Pinpoint the cell where the given text exists, returning its (X, Y) midpoint coordinate. 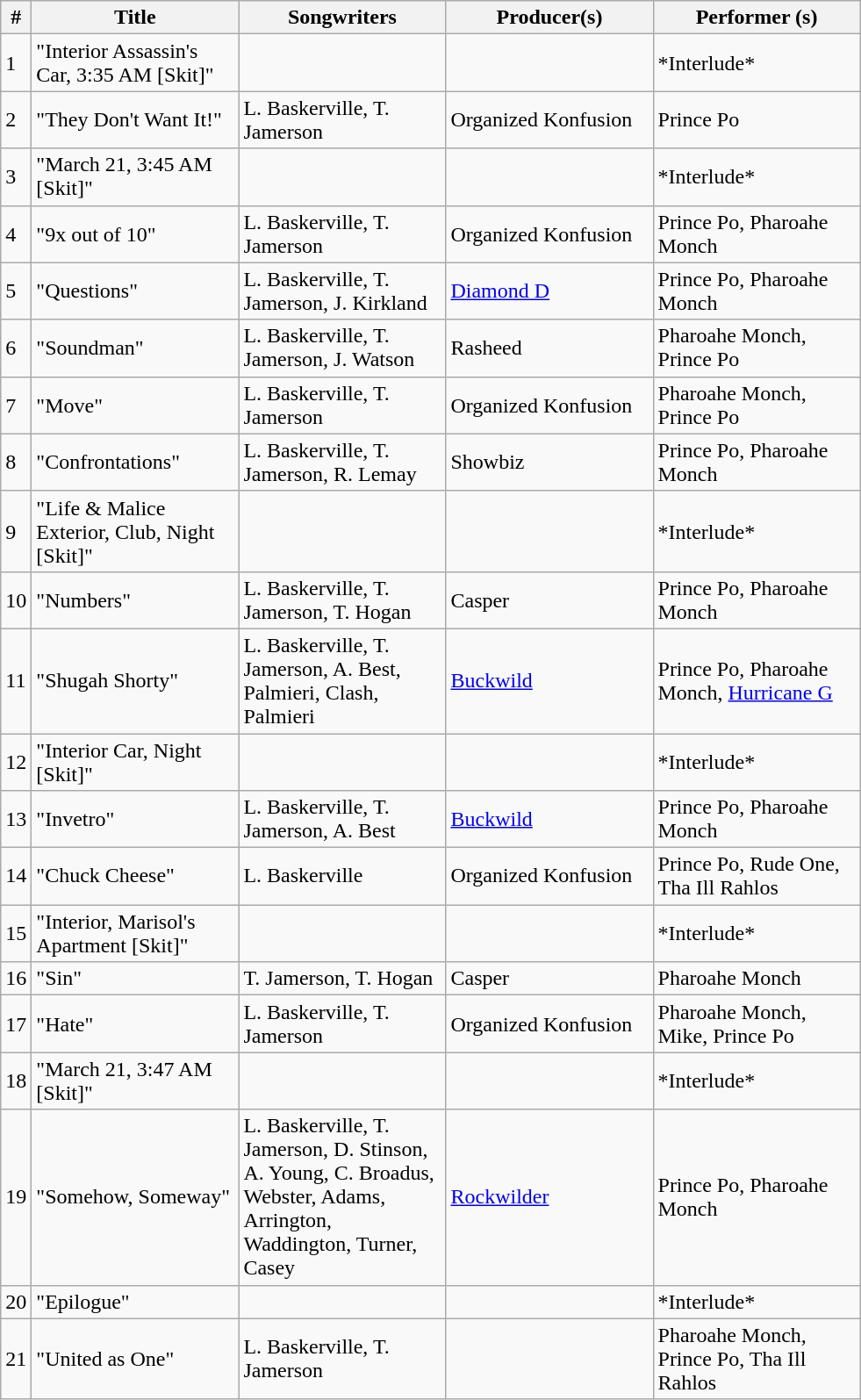
9 (16, 531)
"Chuck Cheese" (135, 876)
Prince Po, Pharoahe Monch, Hurricane G (757, 681)
Pharoahe Monch, Prince Po, Tha Ill Rahlos (757, 1359)
Pharoahe Monch (757, 979)
3 (16, 177)
"Epilogue" (135, 1302)
12 (16, 762)
"Interior Car, Night [Skit]" (135, 762)
T. Jamerson, T. Hogan (342, 979)
16 (16, 979)
2 (16, 119)
17 (16, 1023)
Performer (s) (757, 18)
13 (16, 820)
"Move" (135, 406)
L. Baskerville, T. Jamerson, J. Kirkland (342, 291)
L. Baskerville, T. Jamerson, J. Watson (342, 348)
Songwriters (342, 18)
"9x out of 10" (135, 233)
"Life & Malice Exterior, Club, Night [Skit]" (135, 531)
L. Baskerville, T. Jamerson, A. Best, Palmieri, Clash, Palmieri (342, 681)
Diamond D (549, 291)
"They Don't Want It!" (135, 119)
19 (16, 1197)
"Questions" (135, 291)
"March 21, 3:47 AM [Skit]" (135, 1081)
18 (16, 1081)
"Confrontations" (135, 462)
Pharoahe Monch, Mike, Prince Po (757, 1023)
"Soundman" (135, 348)
7 (16, 406)
15 (16, 934)
"Somehow, Someway" (135, 1197)
L. Baskerville, T. Jamerson, A. Best (342, 820)
"Numbers" (135, 600)
4 (16, 233)
Prince Po, Rude One, Tha Ill Rahlos (757, 876)
Rockwilder (549, 1197)
"Shugah Shorty" (135, 681)
10 (16, 600)
Showbiz (549, 462)
21 (16, 1359)
"Interior, Marisol's Apartment [Skit]" (135, 934)
6 (16, 348)
"Invetro" (135, 820)
8 (16, 462)
L. Baskerville, T. Jamerson, R. Lemay (342, 462)
Rasheed (549, 348)
20 (16, 1302)
L. Baskerville, T. Jamerson, T. Hogan (342, 600)
"United as One" (135, 1359)
14 (16, 876)
"March 21, 3:45 AM [Skit]" (135, 177)
5 (16, 291)
11 (16, 681)
"Sin" (135, 979)
Producer(s) (549, 18)
1 (16, 63)
# (16, 18)
Prince Po (757, 119)
Title (135, 18)
"Interior Assassin's Car, 3:35 AM [Skit]" (135, 63)
L. Baskerville, T. Jamerson, D. Stinson, A. Young, C. Broadus, Webster, Adams, Arrington, Waddington, Turner, Casey (342, 1197)
L. Baskerville (342, 876)
"Hate" (135, 1023)
